Pinpoint the cell where the given text exists, returning its (x, y) midpoint coordinate. 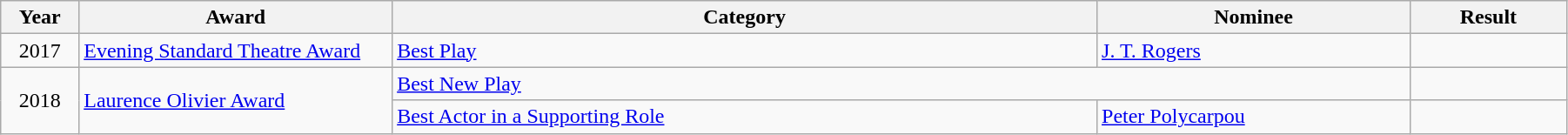
Result (1488, 17)
Laurence Olivier Award (236, 100)
Year (40, 17)
Best New Play (901, 84)
J. T. Rogers (1254, 51)
2018 (40, 100)
Best Play (745, 51)
Peter Polycarpou (1254, 117)
2017 (40, 51)
Category (745, 17)
Evening Standard Theatre Award (236, 51)
Nominee (1254, 17)
Award (236, 17)
Best Actor in a Supporting Role (745, 117)
